Capture the cell that displays the provided text and extract its [X, Y] central coordinate. 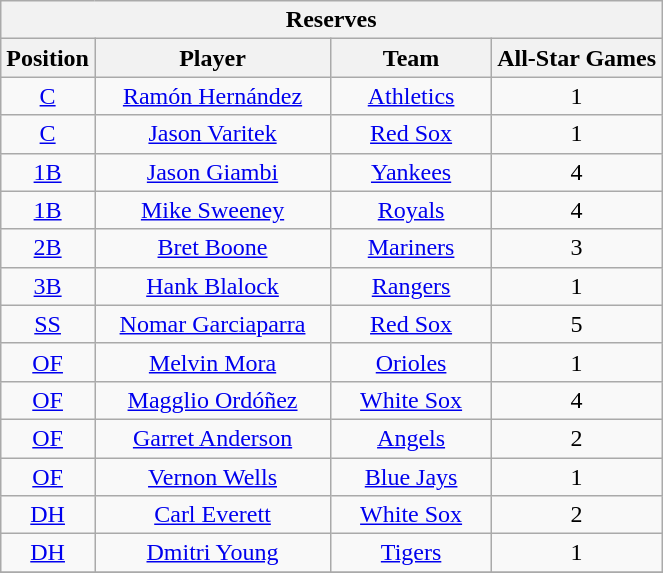
Vernon Wells [212, 477]
Dmitri Young [212, 553]
Magglio Ordóñez [212, 400]
Position [48, 58]
Yankees [412, 172]
Hank Blalock [212, 286]
Blue Jays [412, 477]
Carl Everett [212, 515]
SS [48, 324]
Jason Giambi [212, 172]
3 [577, 248]
Team [412, 58]
Jason Varitek [212, 134]
Ramón Hernández [212, 96]
3B [48, 286]
2B [48, 248]
Melvin Mora [212, 362]
Royals [412, 210]
Athletics [412, 96]
All-Star Games [577, 58]
Player [212, 58]
Bret Boone [212, 248]
Garret Anderson [212, 438]
Mariners [412, 248]
Nomar Garciaparra [212, 324]
Tigers [412, 553]
5 [577, 324]
Mike Sweeney [212, 210]
Angels [412, 438]
Reserves [332, 20]
Rangers [412, 286]
Orioles [412, 362]
